Capture the cell that displays the provided text and extract its [x, y] central coordinate. 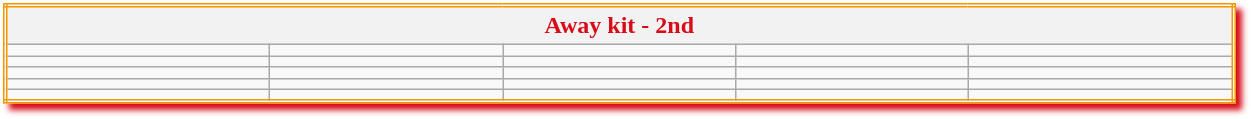
Away kit - 2nd [619, 25]
